For the text-containing cell, return its midpoint in [x, y] coordinate format. 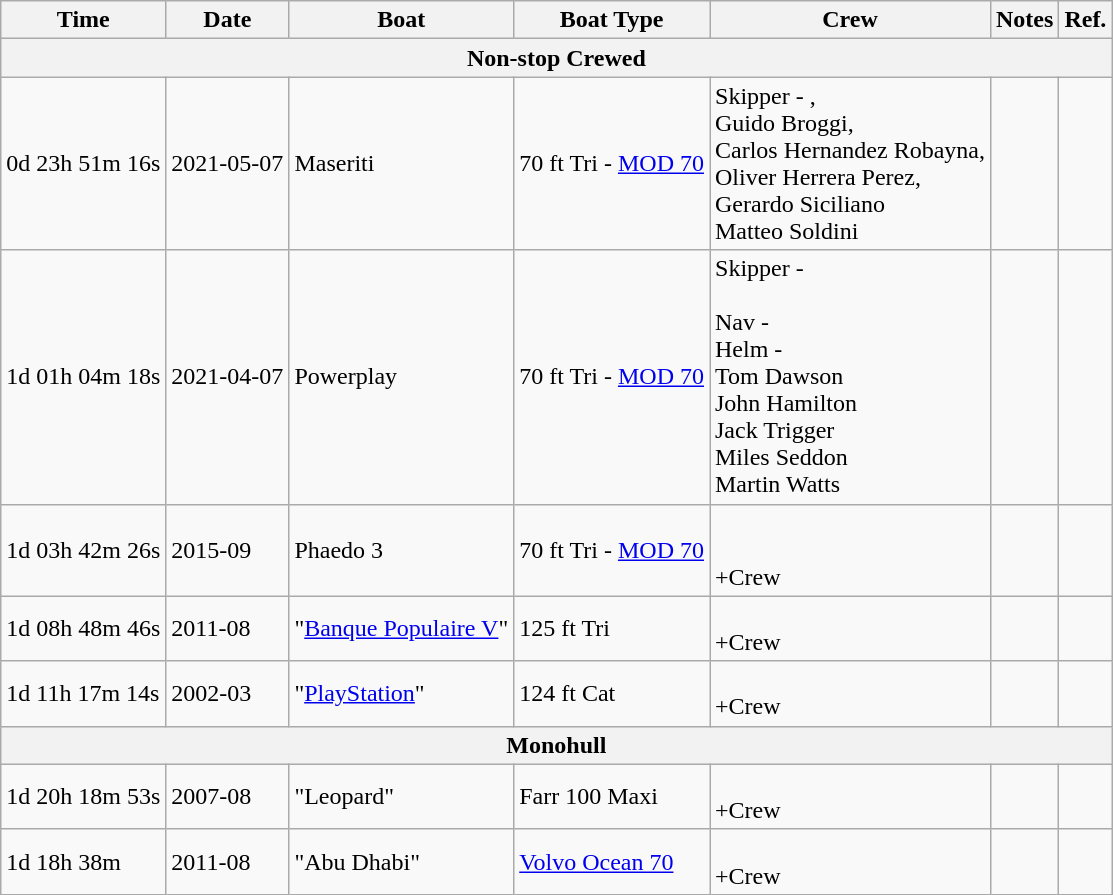
Crew [850, 20]
2007-08 [228, 796]
Monohull [556, 745]
2021-04-07 [228, 377]
Ref. [1086, 20]
Skipper - Nav - Helm - Tom Dawson John Hamilton Jack Trigger Miles Seddon Martin Watts [850, 377]
2002-03 [228, 694]
"PlayStation" [402, 694]
Powerplay [402, 377]
Notes [1024, 20]
0d 23h 51m 16s [84, 164]
Date [228, 20]
125 ft Tri [612, 628]
"Abu Dhabi" [402, 862]
124 ft Cat [612, 694]
Volvo Ocean 70 [612, 862]
1d 03h 42m 26s [84, 550]
Skipper - ,Guido Broggi,Carlos Hernandez Robayna,Oliver Herrera Perez,Gerardo SicilianoMatteo Soldini [850, 164]
Boat Type [612, 20]
1d 20h 18m 53s [84, 796]
1d 18h 38m [84, 862]
Phaedo 3 [402, 550]
Non-stop Crewed [556, 58]
"Leopard" [402, 796]
Farr 100 Maxi [612, 796]
2021-05-07 [228, 164]
Boat [402, 20]
2015-09 [228, 550]
1d 11h 17m 14s [84, 694]
"Banque Populaire V" [402, 628]
1d 01h 04m 18s [84, 377]
Time [84, 20]
1d 08h 48m 46s [84, 628]
Maseriti [402, 164]
